Return the (X, Y) coordinate for the center point of the cell that contains the specified text.  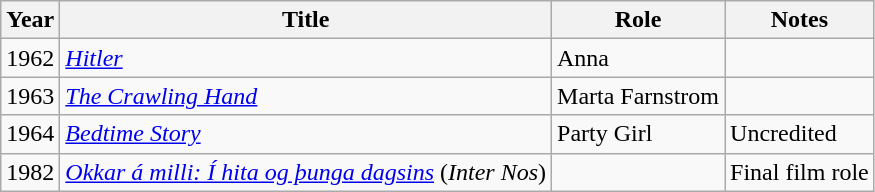
1962 (30, 58)
1964 (30, 134)
Marta Farnstrom (638, 96)
Bedtime Story (306, 134)
Notes (800, 20)
Year (30, 20)
Title (306, 20)
Uncredited (800, 134)
The Crawling Hand (306, 96)
Party Girl (638, 134)
1963 (30, 96)
Role (638, 20)
1982 (30, 172)
Okkar á milli: Í hita og þunga dagsins (Inter Nos) (306, 172)
Final film role (800, 172)
Hitler (306, 58)
Anna (638, 58)
